For the text-containing cell, return its midpoint in (X, Y) coordinate format. 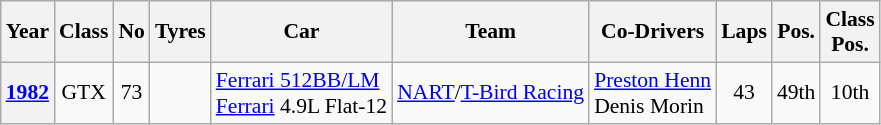
Ferrari 512BB/LMFerrari 4.9L Flat-12 (302, 92)
1982 (28, 92)
NART/T-Bird Racing (490, 92)
ClassPos. (850, 32)
Laps (744, 32)
Class (84, 32)
Car (302, 32)
Preston Henn Denis Morin (652, 92)
Co-Drivers (652, 32)
Pos. (796, 32)
No (132, 32)
49th (796, 92)
Tyres (180, 32)
Team (490, 32)
10th (850, 92)
GTX (84, 92)
43 (744, 92)
73 (132, 92)
Year (28, 32)
